Locate the cell with the specified text and output its [x, y] center coordinate. 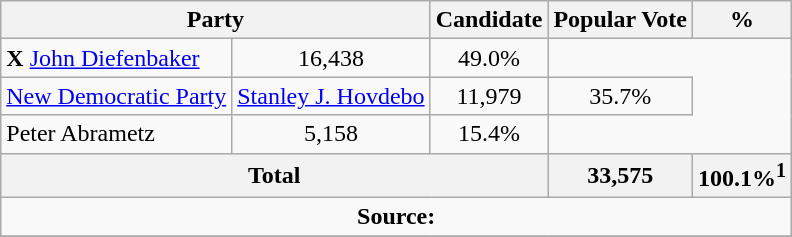
49.0% [489, 58]
Stanley J. Hovdebo [331, 96]
5,158 [331, 134]
Total [274, 176]
11,979 [489, 96]
35.7% [620, 96]
16,438 [331, 58]
100.1%1 [742, 176]
Candidate [489, 20]
New Democratic Party [116, 96]
Source: [396, 217]
15.4% [489, 134]
Popular Vote [620, 20]
33,575 [620, 176]
Party [216, 20]
Peter Abrametz [116, 134]
X John Diefenbaker [116, 58]
% [742, 20]
